Provide the [X, Y] coordinate of the cell's center where the given text is located.  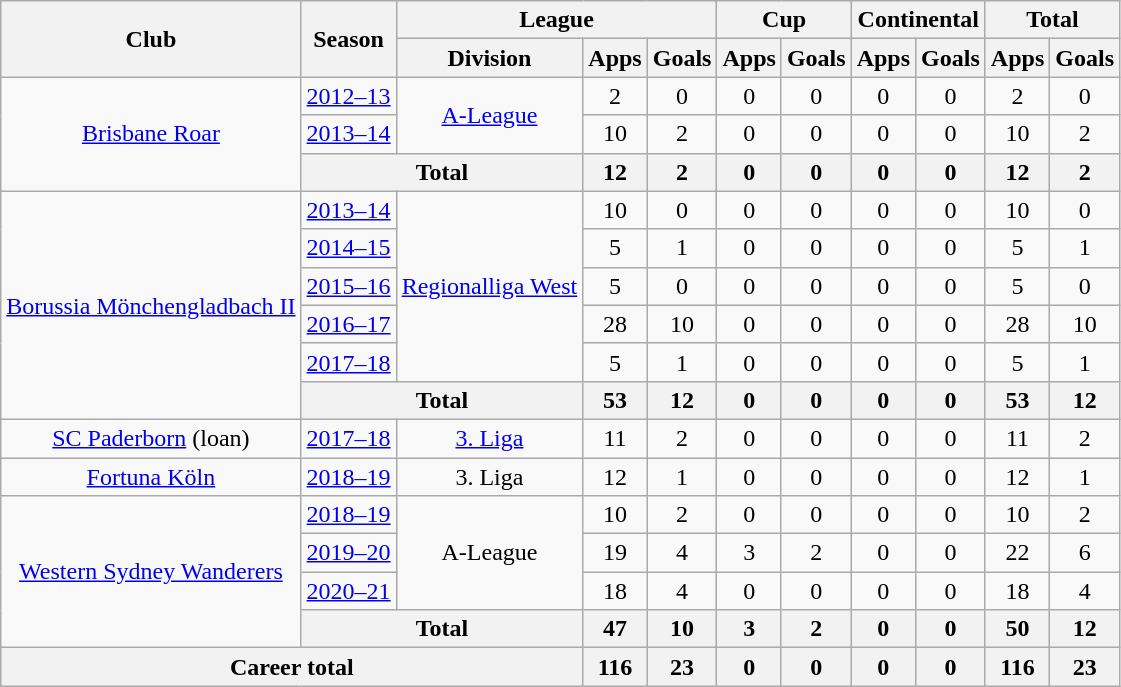
2012–13 [348, 96]
2020–21 [348, 591]
Brisbane Roar [151, 134]
2019–20 [348, 553]
50 [1017, 629]
Fortuna Köln [151, 477]
Club [151, 39]
Regionalliga West [490, 286]
Career total [292, 667]
22 [1017, 553]
Continental [918, 20]
Borussia Mönchengladbach II [151, 305]
19 [615, 553]
2016–17 [348, 324]
SC Paderborn (loan) [151, 438]
2015–16 [348, 286]
League [556, 20]
Western Sydney Wanderers [151, 572]
Season [348, 39]
6 [1085, 553]
47 [615, 629]
Cup [784, 20]
2014–15 [348, 248]
Division [490, 58]
